Find where the given text appears and provide that cell's center as (x, y) coordinate. 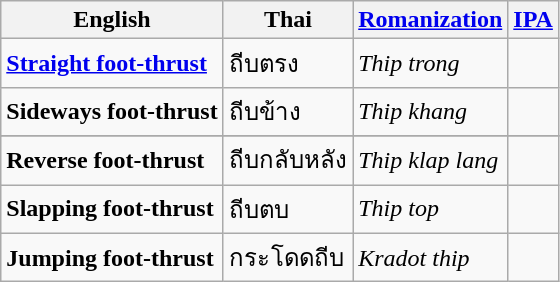
Thai (288, 20)
IPA (534, 20)
Thip top (430, 208)
Thip trong (430, 64)
ถีบข้าง (288, 112)
Romanization (430, 20)
Thip khang (430, 112)
ถีบตรง (288, 64)
Reverse foot-thrust (112, 160)
Thip klap lang (430, 160)
ถีบตบ (288, 208)
กระโดดถีบ (288, 258)
Kradot thip (430, 258)
Straight foot-thrust (112, 64)
Sideways foot-thrust (112, 112)
English (112, 20)
Slapping foot-thrust (112, 208)
ถีบกลับหลัง (288, 160)
Jumping foot-thrust (112, 258)
